Scan for the cell matching the given text and deliver its (X, Y) coordinate at center. 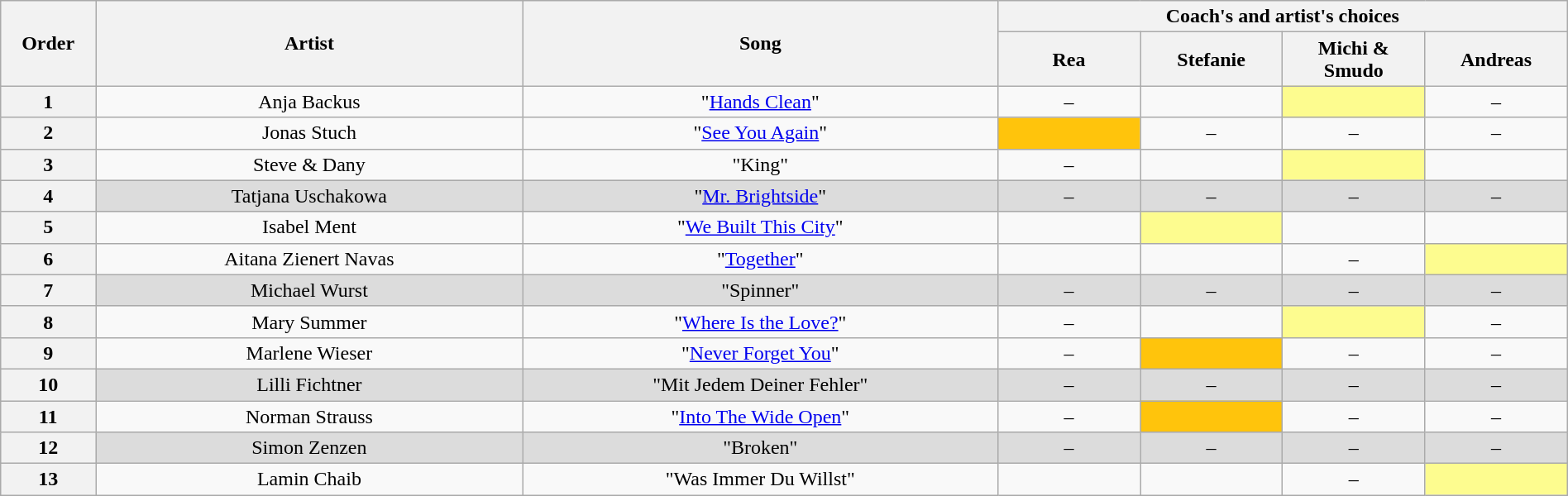
Jonas Stuch (309, 133)
3 (48, 165)
10 (48, 384)
2 (48, 133)
Coach's and artist's choices (1282, 17)
"See You Again" (760, 133)
Rea (1068, 60)
Michael Wurst (309, 290)
"Was Immer Du Willst" (760, 479)
"Mr. Brightside" (760, 196)
1 (48, 102)
13 (48, 479)
6 (48, 259)
"Mit Jedem Deiner Fehler" (760, 384)
7 (48, 290)
"Together" (760, 259)
Tatjana Uschakowa (309, 196)
"Never Forget You" (760, 353)
Aitana Zienert Navas (309, 259)
"Hands Clean" (760, 102)
Norman Strauss (309, 416)
Michi & Smudo (1354, 60)
Isabel Ment (309, 227)
Mary Summer (309, 322)
4 (48, 196)
8 (48, 322)
"Into The Wide Open" (760, 416)
12 (48, 448)
5 (48, 227)
"We Built This City" (760, 227)
Lamin Chaib (309, 479)
Simon Zenzen (309, 448)
Stefanie (1212, 60)
"Spinner" (760, 290)
Order (48, 43)
Lilli Fichtner (309, 384)
Steve & Dany (309, 165)
Anja Backus (309, 102)
Artist (309, 43)
11 (48, 416)
Song (760, 43)
Andreas (1496, 60)
"King" (760, 165)
9 (48, 353)
"Where Is the Love?" (760, 322)
Marlene Wieser (309, 353)
"Broken" (760, 448)
